Locate the cell with the specified text and output its (X, Y) center coordinate. 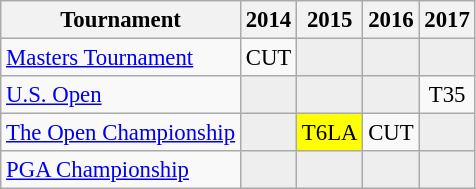
2016 (391, 20)
U.S. Open (121, 95)
2014 (268, 20)
Masters Tournament (121, 58)
Tournament (121, 20)
PGA Championship (121, 170)
2017 (447, 20)
T6LA (330, 133)
2015 (330, 20)
The Open Championship (121, 133)
T35 (447, 95)
